Search for the cell housing the specified text and yield its (x, y) center coordinate. 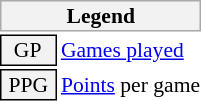
GP (28, 50)
Games played (130, 50)
Points per game (130, 85)
PPG (28, 85)
